Output the (X, Y) coordinate of the center of the cell containing the given text.  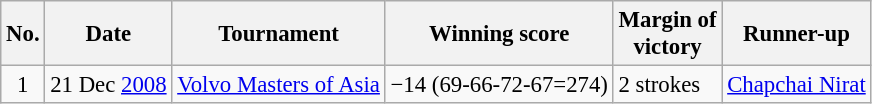
Volvo Masters of Asia (278, 85)
1 (23, 85)
No. (23, 34)
21 Dec 2008 (108, 85)
Tournament (278, 34)
Margin ofvictory (668, 34)
Runner-up (796, 34)
Winning score (499, 34)
2 strokes (668, 85)
−14 (69-66-72-67=274) (499, 85)
Date (108, 34)
Chapchai Nirat (796, 85)
